Detect which cell encompasses the target text, then output its (X, Y) center coordinate. 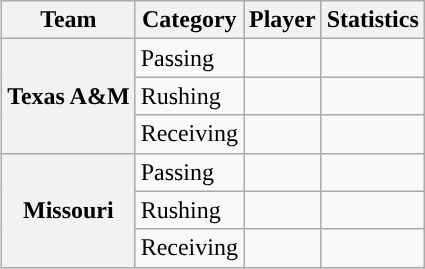
Player (283, 20)
Texas A&M (69, 96)
Missouri (69, 210)
Team (69, 20)
Statistics (372, 20)
Category (189, 20)
